From the cell containing the given text, extract its center point as [x, y] coordinate. 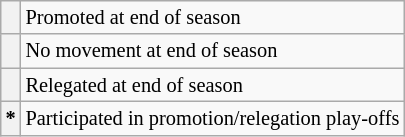
* [11, 118]
Relegated at end of season [213, 85]
No movement at end of season [213, 51]
Participated in promotion/relegation play-offs [213, 118]
Promoted at end of season [213, 17]
